Identify which cell holds the provided text, then report its (X, Y) central coordinate. 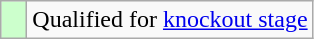
Qualified for knockout stage (170, 20)
